Output the (X, Y) coordinate of the center of the cell containing the given text.  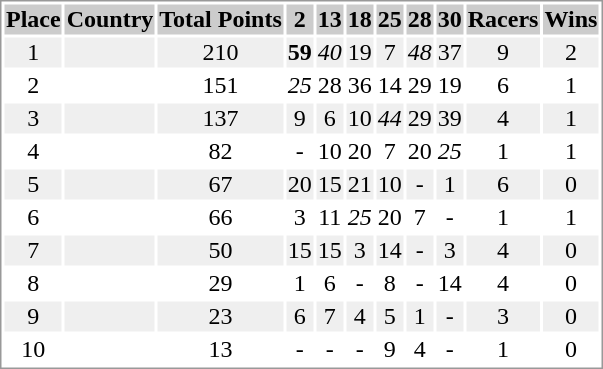
40 (330, 53)
37 (450, 53)
36 (360, 85)
11 (330, 217)
50 (220, 251)
210 (220, 53)
66 (220, 217)
Total Points (220, 19)
21 (360, 185)
Place (33, 19)
67 (220, 185)
82 (220, 151)
44 (390, 119)
59 (300, 53)
Wins (571, 19)
137 (220, 119)
48 (420, 53)
39 (450, 119)
18 (360, 19)
23 (220, 317)
151 (220, 85)
30 (450, 19)
Racers (503, 19)
Country (110, 19)
